Scan for the cell matching the given text and deliver its [X, Y] coordinate at center. 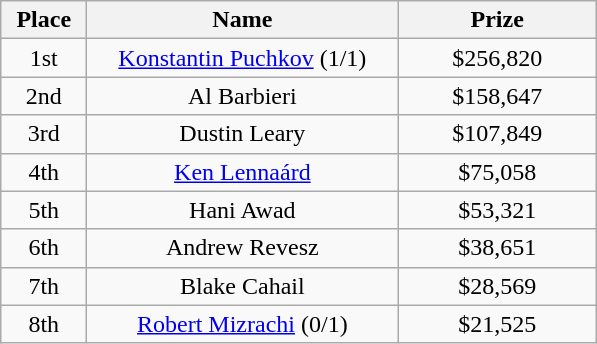
$53,321 [498, 210]
Hani Awad [242, 210]
Prize [498, 20]
Place [44, 20]
Name [242, 20]
Konstantin Puchkov (1/1) [242, 58]
4th [44, 172]
$38,651 [498, 248]
$107,849 [498, 134]
1st [44, 58]
Ken Lennaárd [242, 172]
$28,569 [498, 286]
Andrew Revesz [242, 248]
5th [44, 210]
Blake Cahail [242, 286]
$256,820 [498, 58]
Robert Mizrachi (0/1) [242, 324]
$21,525 [498, 324]
Dustin Leary [242, 134]
3rd [44, 134]
$158,647 [498, 96]
2nd [44, 96]
Al Barbieri [242, 96]
8th [44, 324]
$75,058 [498, 172]
6th [44, 248]
7th [44, 286]
